Locate the cell with the specified text and output its [X, Y] center coordinate. 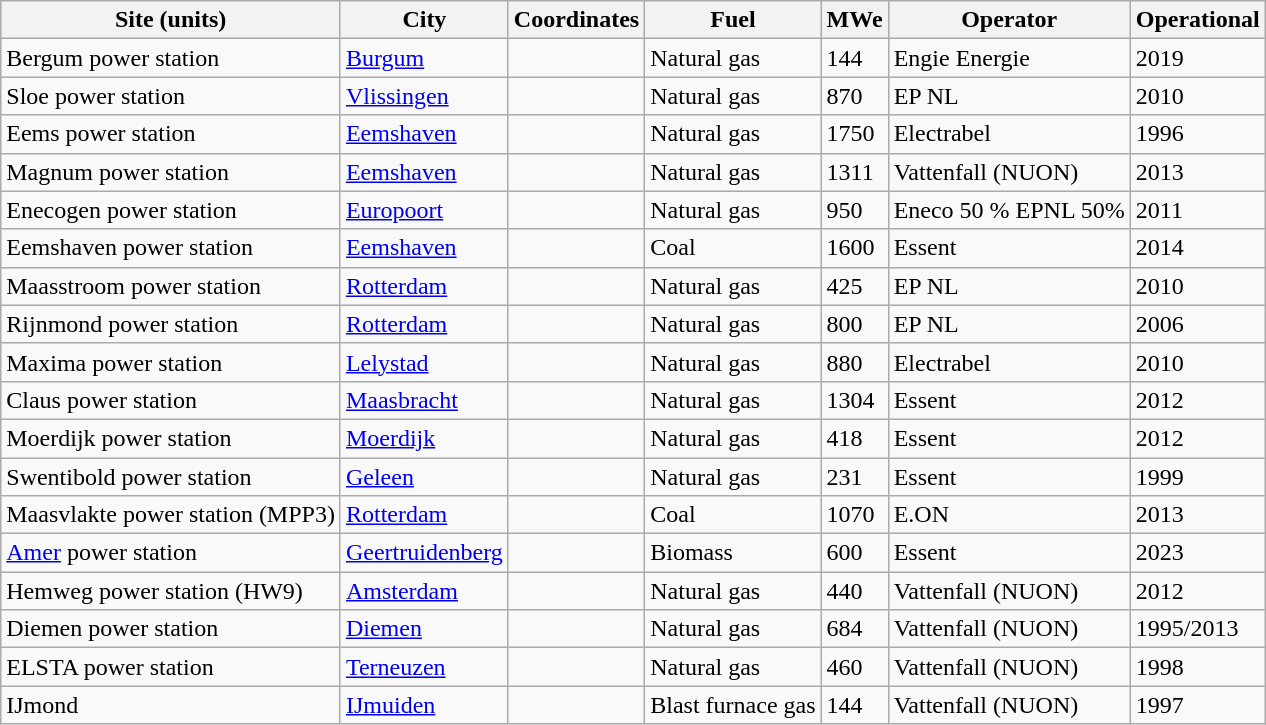
Biomass [733, 553]
2006 [1198, 324]
425 [854, 286]
870 [854, 96]
Hemweg power station (HW9) [171, 591]
Europoort [424, 210]
Lelystad [424, 362]
Amsterdam [424, 591]
Bergum power station [171, 58]
1997 [1198, 705]
1996 [1198, 134]
880 [854, 362]
IJmond [171, 705]
Magnum power station [171, 172]
1750 [854, 134]
440 [854, 591]
Maasstroom power station [171, 286]
1304 [854, 400]
Rijnmond power station [171, 324]
Maxima power station [171, 362]
Swentibold power station [171, 477]
E.ON [1009, 515]
2023 [1198, 553]
Moerdijk power station [171, 438]
Coordinates [576, 20]
Enecogen power station [171, 210]
1070 [854, 515]
1995/2013 [1198, 629]
1999 [1198, 477]
1311 [854, 172]
460 [854, 667]
Operational [1198, 20]
Eneco 50 % EPNL 50% [1009, 210]
Burgum [424, 58]
Fuel [733, 20]
Diemen power station [171, 629]
418 [854, 438]
Engie Energie [1009, 58]
Geleen [424, 477]
Eems power station [171, 134]
1600 [854, 248]
IJmuiden [424, 705]
ELSTA power station [171, 667]
2011 [1198, 210]
Operator [1009, 20]
Blast furnace gas [733, 705]
Claus power station [171, 400]
2014 [1198, 248]
1998 [1198, 667]
684 [854, 629]
Diemen [424, 629]
Maasvlakte power station (MPP3) [171, 515]
Geertruidenberg [424, 553]
City [424, 20]
Terneuzen [424, 667]
600 [854, 553]
Vlissingen [424, 96]
950 [854, 210]
800 [854, 324]
Amer power station [171, 553]
2019 [1198, 58]
Sloe power station [171, 96]
231 [854, 477]
Site (units) [171, 20]
Maasbracht [424, 400]
Eemshaven power station [171, 248]
Moerdijk [424, 438]
MWe [854, 20]
